Pinpoint the cell where the given text exists, returning its [X, Y] midpoint coordinate. 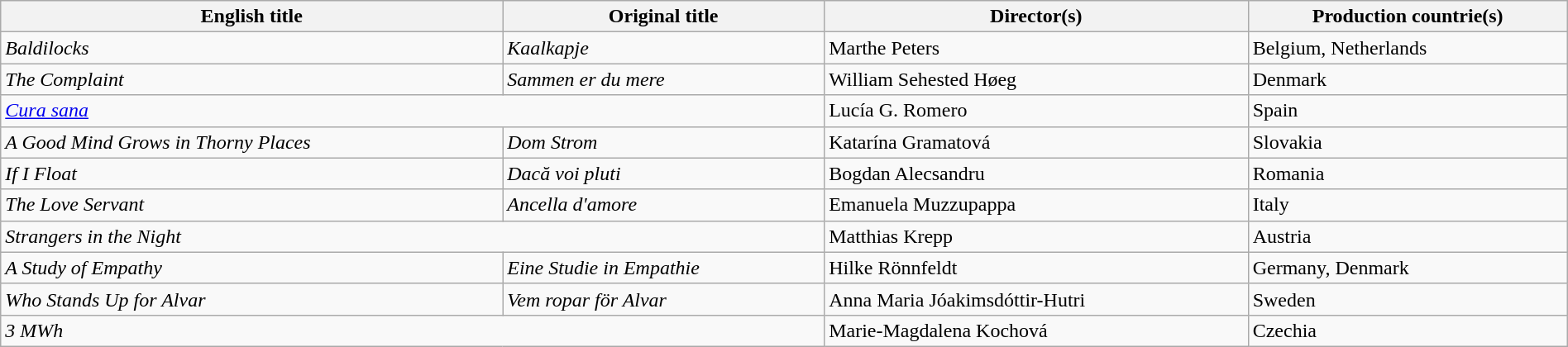
A Good Mind Grows in Thorny Places [251, 142]
3 MWh [413, 330]
Hilke Rönnfeldt [1037, 268]
Germany, Denmark [1408, 268]
Dom Strom [663, 142]
The Love Servant [251, 205]
Italy [1408, 205]
Emanuela Muzzupappa [1037, 205]
Marie-Magdalena Kochová [1037, 330]
Lucía G. Romero [1037, 111]
Austria [1408, 236]
Katarína Gramatová [1037, 142]
Sweden [1408, 299]
If I Float [251, 173]
Romania [1408, 173]
Kaalkapje [663, 48]
The Complaint [251, 79]
Director(s) [1037, 17]
Strangers in the Night [413, 236]
William Sehested Høeg [1037, 79]
Marthe Peters [1037, 48]
Cura sana [413, 111]
Bogdan Alecsandru [1037, 173]
Dacă voi pluti [663, 173]
A Study of Empathy [251, 268]
Ancella d'amore [663, 205]
Denmark [1408, 79]
Belgium, Netherlands [1408, 48]
English title [251, 17]
Vem ropar för Alvar [663, 299]
Eine Studie in Empathie [663, 268]
Who Stands Up for Alvar [251, 299]
Matthias Krepp [1037, 236]
Production countrie(s) [1408, 17]
Original title [663, 17]
Anna Maria Jóakimsdóttir-Hutri [1037, 299]
Sammen er du mere [663, 79]
Slovakia [1408, 142]
Baldilocks [251, 48]
Czechia [1408, 330]
Spain [1408, 111]
